Locate the cell with the specified text and output its [x, y] center coordinate. 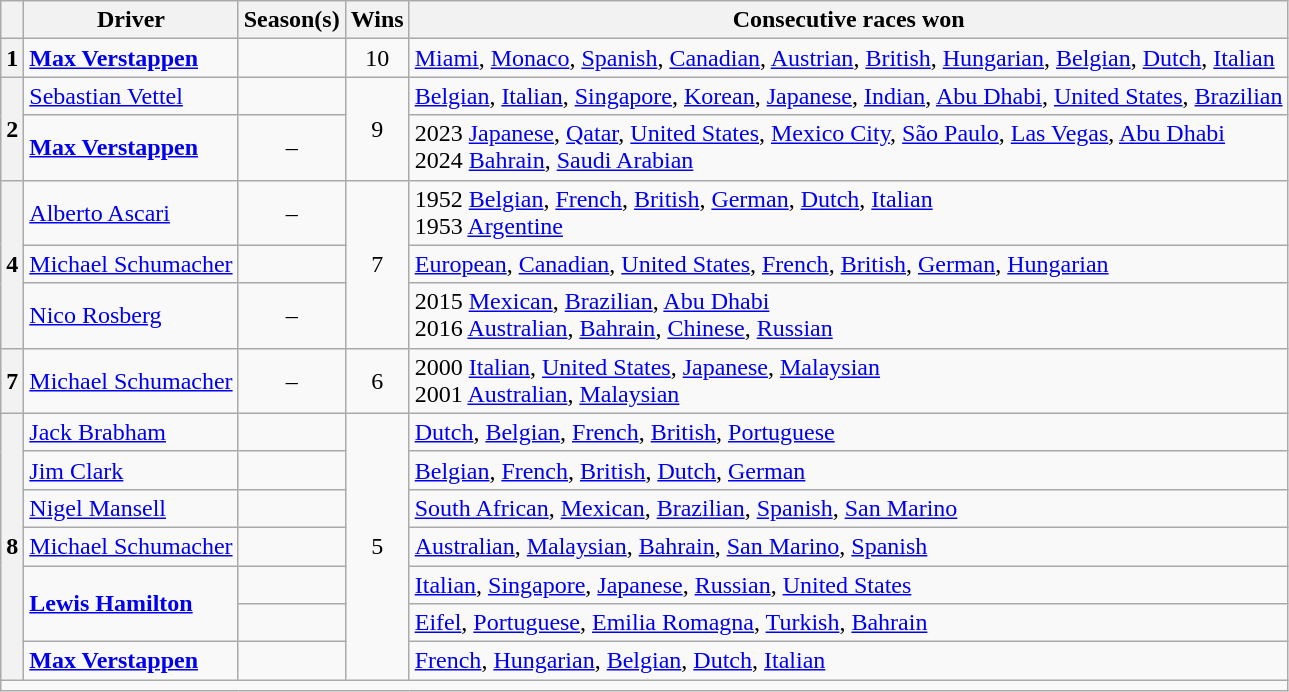
European, Canadian, United States, French, British, German, Hungarian [848, 264]
Sebastian Vettel [131, 96]
1 [12, 58]
Australian, Malaysian, Bahrain, San Marino, Spanish [848, 546]
Driver [131, 20]
5 [377, 546]
Dutch, Belgian, French, British, Portuguese [848, 432]
Jack Brabham [131, 432]
Nico Rosberg [131, 316]
Consecutive races won [848, 20]
Belgian, Italian, Singapore, Korean, Japanese, Indian, Abu Dhabi, United States, Brazilian [848, 96]
Lewis Hamilton [131, 604]
Italian, Singapore, Japanese, Russian, United States [848, 585]
Nigel Mansell [131, 508]
Jim Clark [131, 470]
Eifel, Portuguese, Emilia Romagna, Turkish, Bahrain [848, 623]
2000 Italian, United States, Japanese, Malaysian2001 Australian, Malaysian [848, 380]
2015 Mexican, Brazilian, Abu Dhabi2016 Australian, Bahrain, Chinese, Russian [848, 316]
8 [12, 546]
2023 Japanese, Qatar, United States, Mexico City, São Paulo, Las Vegas, Abu Dhabi 2024 Bahrain, Saudi Arabian [848, 148]
2 [12, 128]
Alberto Ascari [131, 212]
Belgian, French, British, Dutch, German [848, 470]
1952 Belgian, French, British, German, Dutch, Italian1953 Argentine [848, 212]
Season(s) [292, 20]
Miami, Monaco, Spanish, Canadian, Austrian, British, Hungarian, Belgian, Dutch, Italian [848, 58]
10 [377, 58]
Wins [377, 20]
9 [377, 128]
4 [12, 264]
French, Hungarian, Belgian, Dutch, Italian [848, 661]
6 [377, 380]
South African, Mexican, Brazilian, Spanish, San Marino [848, 508]
